Identify which cell holds the provided text, then report its (x, y) central coordinate. 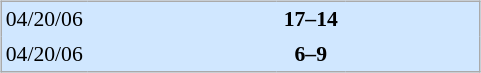
17–14 (310, 18)
6–9 (310, 54)
